Locate the cell with the specified text and output its [x, y] center coordinate. 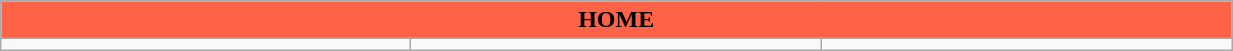
HOME [616, 20]
